Determine the (x, y) coordinate at the center of the cell enclosing the given text.  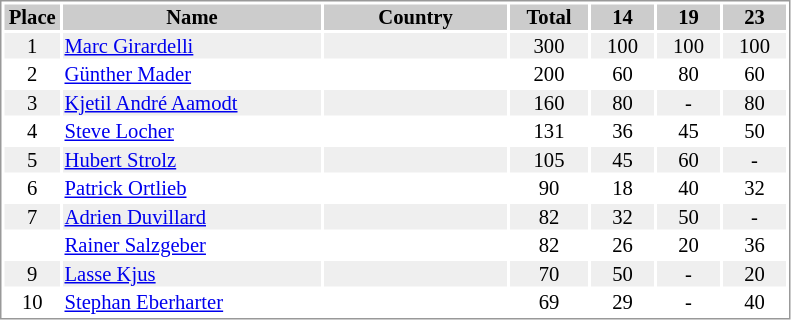
Kjetil André Aamodt (192, 103)
Günther Mader (192, 75)
69 (549, 303)
4 (32, 131)
3 (32, 103)
Place (32, 17)
Steve Locher (192, 131)
Stephan Eberharter (192, 303)
9 (32, 274)
5 (32, 160)
105 (549, 160)
Marc Girardelli (192, 46)
70 (549, 274)
18 (622, 189)
1 (32, 46)
19 (688, 17)
Country (416, 17)
14 (622, 17)
2 (32, 75)
200 (549, 75)
23 (754, 17)
6 (32, 189)
Lasse Kjus (192, 274)
10 (32, 303)
Total (549, 17)
Hubert Strolz (192, 160)
300 (549, 46)
131 (549, 131)
Name (192, 17)
26 (622, 245)
29 (622, 303)
90 (549, 189)
Rainer Salzgeber (192, 245)
7 (32, 217)
Patrick Ortlieb (192, 189)
160 (549, 103)
Adrien Duvillard (192, 217)
